Provide the (x, y) coordinate of the cell's center where the given text is located.  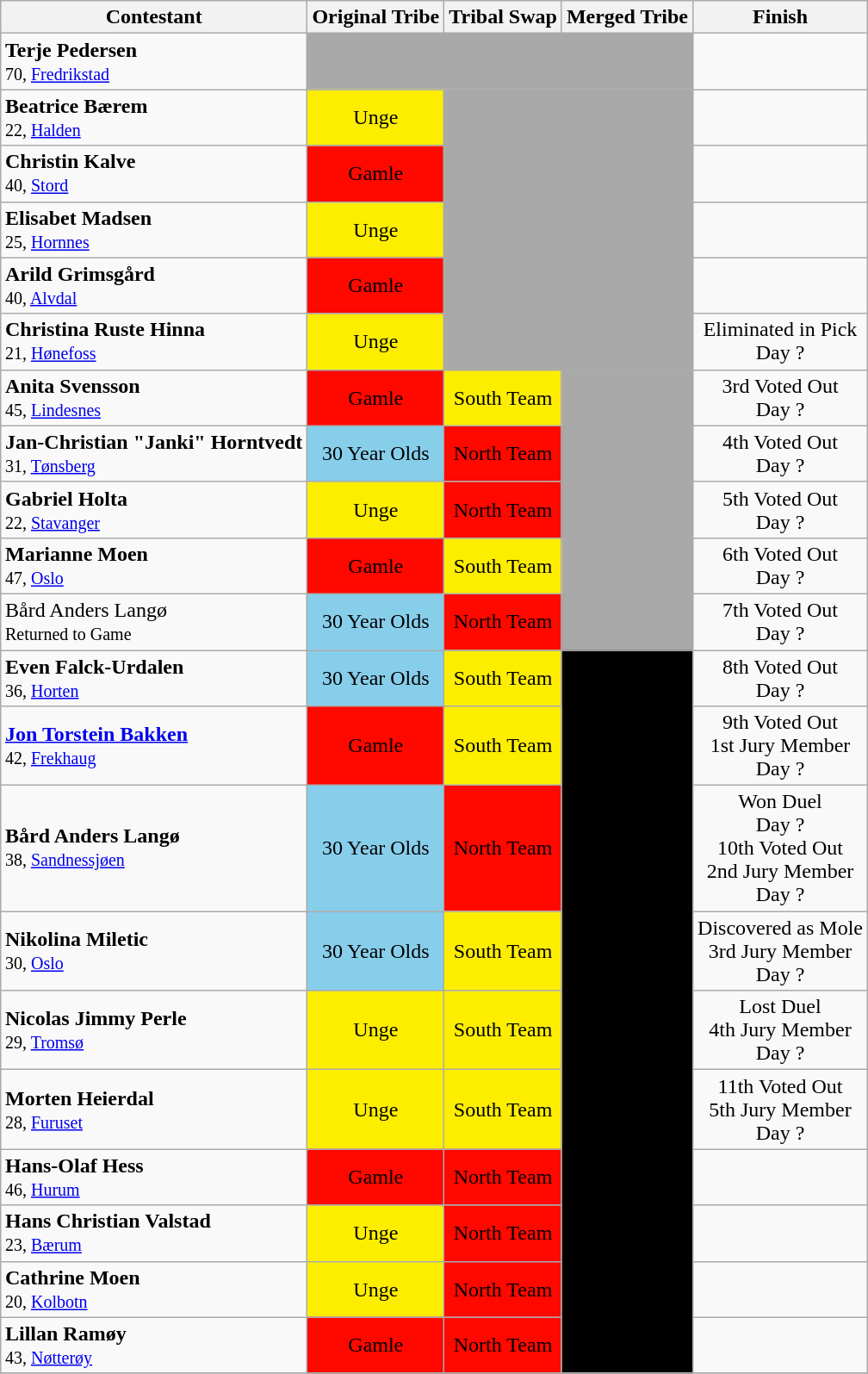
Eliminated in PickDay ? (780, 341)
Elisabet Madsen25, Hornnes (153, 229)
Marianne Moen47, Oslo (153, 565)
Anita Svensson45, Lindesnes (153, 398)
Lost Duel4th Jury MemberDay ? (780, 1030)
11th Voted Out5th Jury MemberDay ? (780, 1110)
Hans Christian Valstad23, Bærum (153, 1234)
Robinson (627, 1011)
Original Tribe (375, 17)
Lillan Ramøy43, Nøtterøy (153, 1346)
Even Falck-Urdalen36, Horten (153, 677)
Hans-Olaf Hess46, Hurum (153, 1177)
Contestant (153, 17)
Tribal Swap (503, 17)
Jan-Christian "Janki" Horntvedt31, Tønsberg (153, 453)
Arild Grimsgård40, Alvdal (153, 286)
Discovered as Mole3rd Jury MemberDay ? (780, 951)
Finish (780, 17)
Jon Torstein Bakken42, Frekhaug (153, 746)
Morten Heierdal28, Furuset (153, 1110)
Bård Anders LangøReturned to Game (153, 622)
Terje Pedersen70, Fredrikstad (153, 62)
3rd Voted OutDay ? (780, 398)
Nikolina Miletic30, Oslo (153, 951)
6th Voted OutDay ? (780, 565)
Nicolas Jimmy Perle29, Tromsø (153, 1030)
7th Voted OutDay ? (780, 622)
9th Voted Out1st Jury MemberDay ? (780, 746)
Won DuelDay ?10th Voted Out2nd Jury MemberDay ? (780, 849)
Merged Tribe (627, 17)
5th Voted OutDay ? (780, 510)
Cathrine Moen20, Kolbotn (153, 1289)
Christin Kalve40, Stord (153, 174)
Gabriel Holta22, Stavanger (153, 510)
8th Voted OutDay ? (780, 677)
4th Voted OutDay ? (780, 453)
Bård Anders Langø38, Sandnessjøen (153, 849)
Beatrice Bærem22, Halden (153, 117)
Christina Ruste Hinna21, Hønefoss (153, 341)
